Output the (X, Y) coordinate of the center of the cell containing the given text.  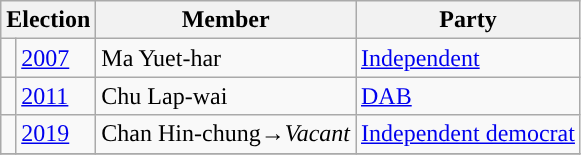
Chan Hin-chung→Vacant (226, 134)
2007 (56, 58)
Ma Yuet-har (226, 58)
Election (48, 20)
Independent (468, 58)
DAB (468, 96)
Chu Lap-wai (226, 96)
Member (226, 20)
Party (468, 20)
Independent democrat (468, 134)
2011 (56, 96)
2019 (56, 134)
